Extract the [x, y] coordinate from the center of the cell holding the provided text.  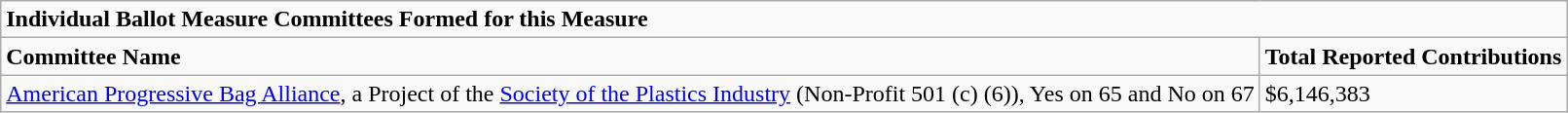
$6,146,383 [1413, 94]
Committee Name [631, 56]
American Progressive Bag Alliance, a Project of the Society of the Plastics Industry (Non-Profit 501 (c) (6)), Yes on 65 and No on 67 [631, 94]
Individual Ballot Measure Committees Formed for this Measure [784, 19]
Total Reported Contributions [1413, 56]
